Determine the (x, y) coordinate at the center of the cell enclosing the given text.  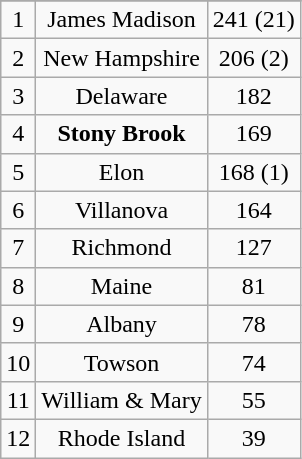
1 (18, 20)
206 (2) (254, 58)
81 (254, 286)
James Madison (122, 20)
New Hampshire (122, 58)
Towson (122, 362)
William & Mary (122, 400)
Elon (122, 172)
241 (21) (254, 20)
Rhode Island (122, 438)
182 (254, 96)
10 (18, 362)
78 (254, 324)
127 (254, 248)
12 (18, 438)
7 (18, 248)
Villanova (122, 210)
Maine (122, 286)
8 (18, 286)
168 (1) (254, 172)
11 (18, 400)
9 (18, 324)
Albany (122, 324)
4 (18, 134)
74 (254, 362)
Richmond (122, 248)
6 (18, 210)
5 (18, 172)
39 (254, 438)
169 (254, 134)
Delaware (122, 96)
2 (18, 58)
164 (254, 210)
3 (18, 96)
Stony Brook (122, 134)
55 (254, 400)
